Detect which cell encompasses the target text, then output its (x, y) center coordinate. 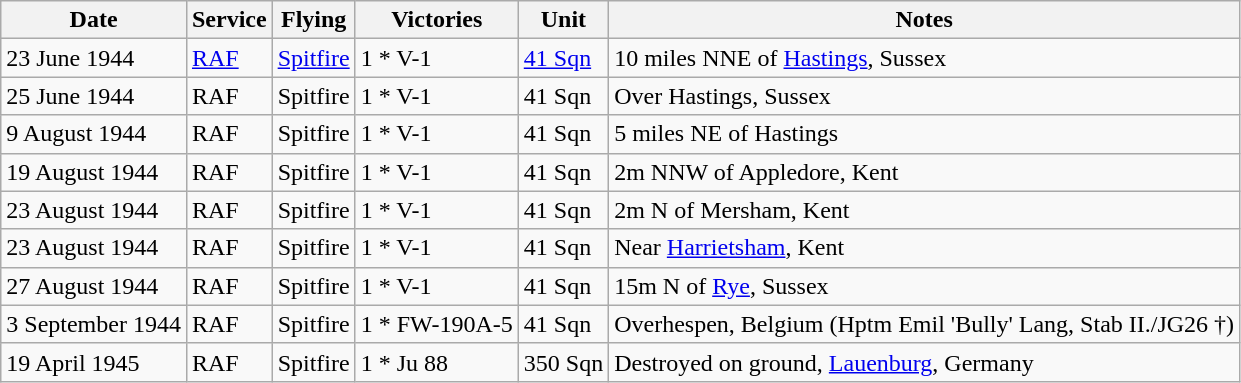
Notes (924, 20)
2m N of Mersham, Kent (924, 210)
Overhespen, Belgium (Hptm Emil 'Bully' Lang, Stab II./JG26 †) (924, 324)
27 August 1944 (94, 286)
2m NNW of Appledore, Kent (924, 172)
3 September 1944 (94, 324)
19 August 1944 (94, 172)
19 April 1945 (94, 362)
1 * FW-190A-5 (436, 324)
Service (229, 20)
Unit (563, 20)
10 miles NNE of Hastings, Sussex (924, 58)
Date (94, 20)
350 Sqn (563, 362)
23 June 1944 (94, 58)
15m N of Rye, Sussex (924, 286)
25 June 1944 (94, 96)
Flying (314, 20)
Victories (436, 20)
Over Hastings, Sussex (924, 96)
9 August 1944 (94, 134)
5 miles NE of Hastings (924, 134)
Destroyed on ground, Lauenburg, Germany (924, 362)
Near Harrietsham, Kent (924, 248)
1 * Ju 88 (436, 362)
